Pinpoint the cell where the given text exists, returning its (X, Y) midpoint coordinate. 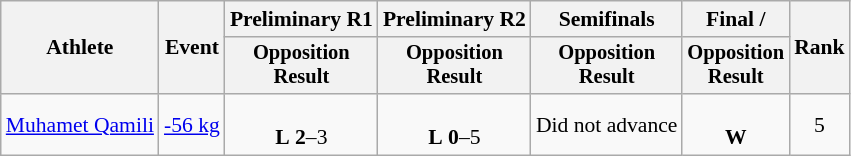
Athlete (80, 48)
W (736, 124)
Rank (820, 48)
Preliminary R1 (302, 19)
Preliminary R2 (454, 19)
Semifinals (607, 19)
Event (192, 48)
L 2–3 (302, 124)
Muhamet Qamili (80, 124)
Final / (736, 19)
5 (820, 124)
Did not advance (607, 124)
-56 kg (192, 124)
L 0–5 (454, 124)
